Determine the [x, y] coordinate at the center of the cell enclosing the given text.  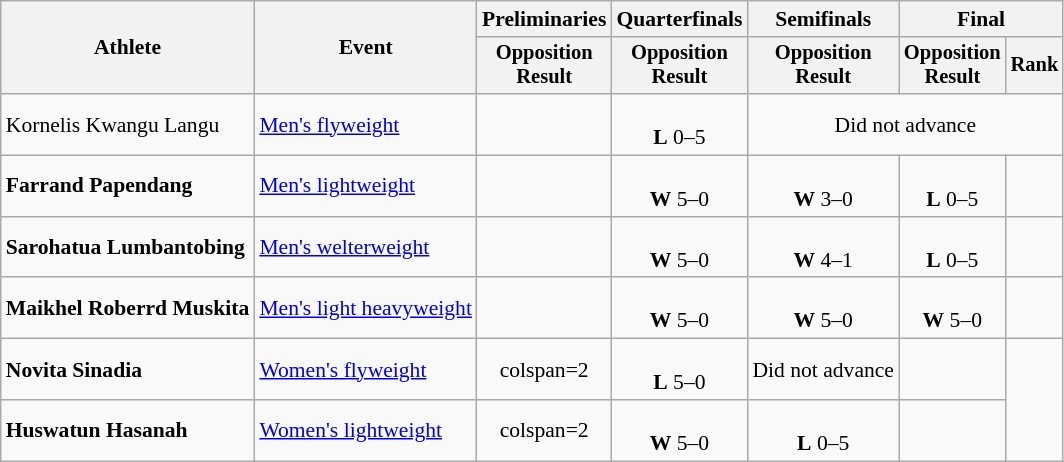
Farrand Papendang [128, 186]
Final [981, 19]
Men's flyweight [366, 124]
Maikhel Roberrd Muskita [128, 308]
Men's lightweight [366, 186]
Semifinals [823, 19]
Men's welterweight [366, 248]
Athlete [128, 48]
Event [366, 48]
Women's lightweight [366, 430]
L 5–0 [679, 370]
Women's flyweight [366, 370]
Men's light heavyweight [366, 308]
Kornelis Kwangu Langu [128, 124]
Sarohatua Lumbantobing [128, 248]
Novita Sinadia [128, 370]
Quarterfinals [679, 19]
W 3–0 [823, 186]
Preliminaries [544, 19]
Rank [1035, 66]
Huswatun Hasanah [128, 430]
W 4–1 [823, 248]
